Determine the [X, Y] coordinate at the center of the cell enclosing the given text.  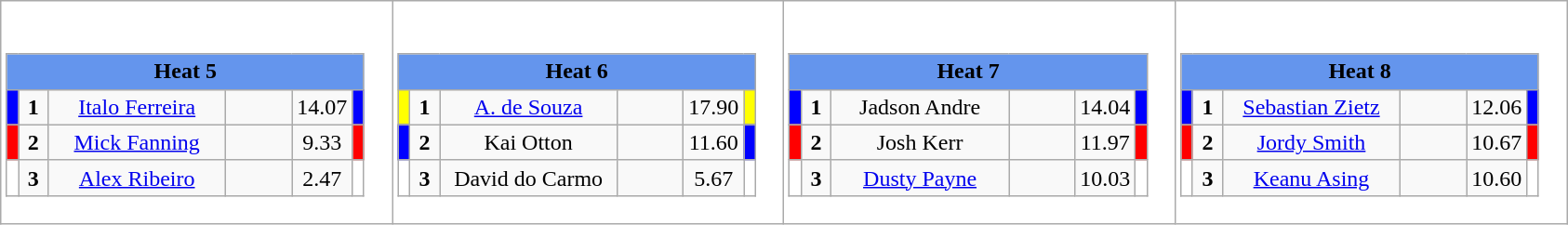
Jordy Smith [1311, 142]
5.67 [714, 178]
11.60 [714, 142]
2.47 [322, 178]
17.90 [714, 107]
Alex Ribeiro [138, 178]
10.60 [1497, 178]
10.03 [1105, 178]
Heat 7 1 Jadson Andre 14.04 2 Josh Kerr 11.97 3 Dusty Payne 10.03 [980, 112]
11.97 [1105, 142]
Heat 6 1 A. de Souza 17.90 2 Kai Otton 11.60 3 David do Carmo 5.67 [588, 112]
Heat 5 1 Italo Ferreira 14.07 2 Mick Fanning 9.33 3 Alex Ribeiro 2.47 [197, 112]
Heat 8 [1360, 72]
Sebastian Zietz [1311, 107]
10.67 [1497, 142]
A. de Souza [528, 107]
Jadson Andre [921, 107]
Mick Fanning [138, 142]
Josh Kerr [921, 142]
Heat 8 1 Sebastian Zietz 12.06 2 Jordy Smith 10.67 3 Keanu Asing 10.60 [1371, 112]
12.06 [1497, 107]
14.07 [322, 107]
David do Carmo [528, 178]
14.04 [1105, 107]
Dusty Payne [921, 178]
9.33 [322, 142]
Heat 5 [185, 72]
Keanu Asing [1311, 178]
Heat 7 [968, 72]
Italo Ferreira [138, 107]
Heat 6 [577, 72]
Kai Otton [528, 142]
